Determine the [x, y] coordinate at the center of the cell enclosing the given text.  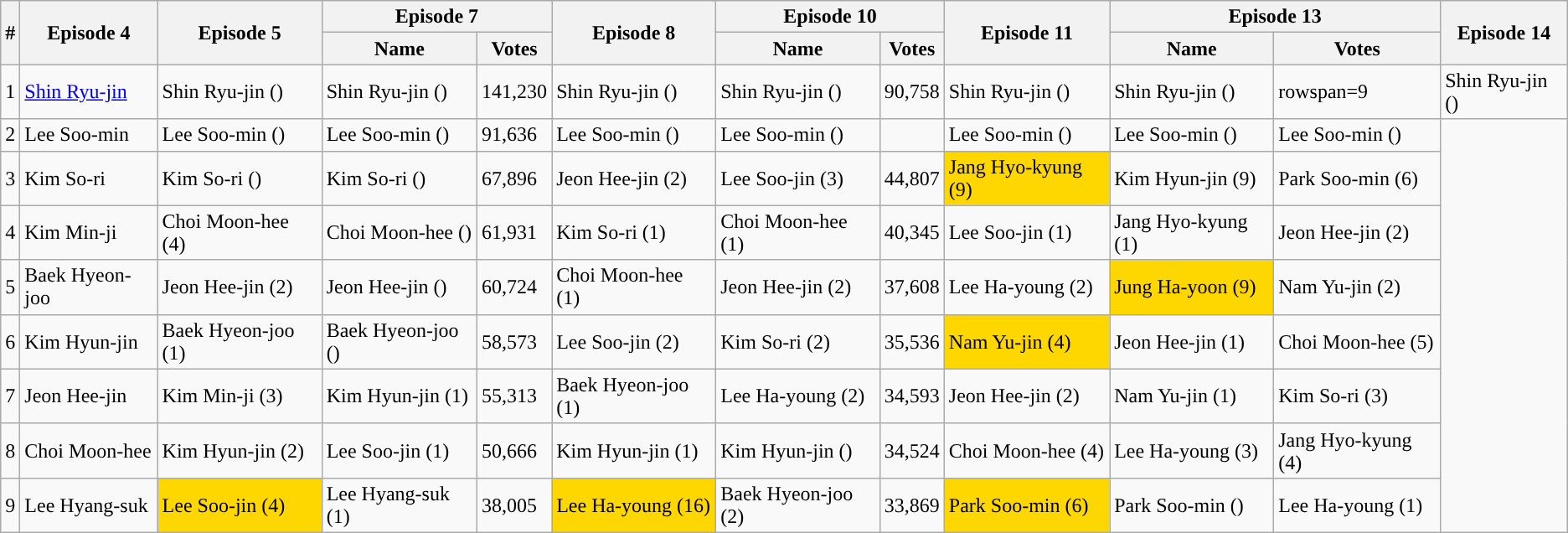
Episode 7 [437, 17]
Lee Ha-young (1) [1357, 505]
Park Soo-min () [1192, 505]
Episode 10 [831, 17]
35,536 [911, 342]
Baek Hyeon-joo () [399, 342]
Choi Moon-hee (5) [1357, 342]
7 [10, 396]
55,313 [514, 396]
Kim Hyun-jin (9) [1192, 178]
Shin Ryu-jin [89, 92]
61,931 [514, 233]
Episode 14 [1504, 33]
Lee Soo-jin (4) [240, 505]
34,593 [911, 396]
50,666 [514, 451]
Kim Min-ji [89, 233]
1 [10, 92]
# [10, 33]
Jung Ha-yoon (9) [1192, 287]
Episode 11 [1027, 33]
40,345 [911, 233]
33,869 [911, 505]
Kim Hyun-jin [89, 342]
141,230 [514, 92]
8 [10, 451]
58,573 [514, 342]
Jeon Hee-jin [89, 396]
Episode 13 [1275, 17]
rowspan=9 [1357, 92]
44,807 [911, 178]
34,524 [911, 451]
Lee Ha-young (3) [1192, 451]
Episode 4 [89, 33]
38,005 [514, 505]
90,758 [911, 92]
Lee Ha-young (16) [634, 505]
9 [10, 505]
67,896 [514, 178]
Episode 8 [634, 33]
6 [10, 342]
Kim Hyun-jin (2) [240, 451]
Kim So-ri [89, 178]
Kim So-ri (1) [634, 233]
Kim So-ri (2) [797, 342]
2 [10, 135]
3 [10, 178]
Kim So-ri (3) [1357, 396]
Choi Moon-hee [89, 451]
Jeon Hee-jin (1) [1192, 342]
37,608 [911, 287]
4 [10, 233]
Baek Hyeon-joo (2) [797, 505]
5 [10, 287]
Nam Yu-jin (4) [1027, 342]
Choi Moon-hee () [399, 233]
Nam Yu-jin (1) [1192, 396]
Lee Soo-jin (3) [797, 178]
Lee Soo-min [89, 135]
Jeon Hee-jin () [399, 287]
Baek Hyeon-joo [89, 287]
60,724 [514, 287]
Jang Hyo-kyung (1) [1192, 233]
Nam Yu-jin (2) [1357, 287]
Lee Hyang-suk (1) [399, 505]
Lee Soo-jin (2) [634, 342]
Kim Hyun-jin () [797, 451]
Jang Hyo-kyung (9) [1027, 178]
Lee Hyang-suk [89, 505]
Jang Hyo-kyung (4) [1357, 451]
Kim Min-ji (3) [240, 396]
91,636 [514, 135]
Episode 5 [240, 33]
